Scan for the cell matching the given text and deliver its (x, y) coordinate at center. 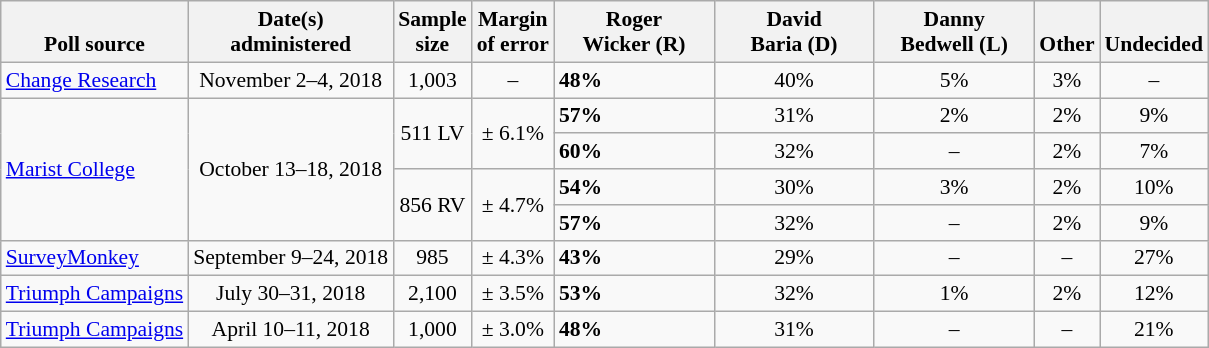
1,003 (432, 80)
± 4.3% (513, 258)
Poll source (94, 32)
Undecided (1154, 32)
Change Research (94, 80)
July 30–31, 2018 (290, 294)
DannyBedwell (L) (954, 32)
12% (1154, 294)
511 LV (432, 134)
5% (954, 80)
53% (634, 294)
1% (954, 294)
April 10–11, 2018 (290, 330)
± 4.7% (513, 204)
Date(s)administered (290, 32)
September 9–24, 2018 (290, 258)
1,000 (432, 330)
30% (794, 187)
10% (1154, 187)
985 (432, 258)
40% (794, 80)
RogerWicker (R) (634, 32)
Marist College (94, 169)
± 3.5% (513, 294)
Samplesize (432, 32)
60% (634, 152)
856 RV (432, 204)
November 2–4, 2018 (290, 80)
± 3.0% (513, 330)
29% (794, 258)
Other (1066, 32)
Marginof error (513, 32)
7% (1154, 152)
SurveyMonkey (94, 258)
43% (634, 258)
54% (634, 187)
± 6.1% (513, 134)
2,100 (432, 294)
21% (1154, 330)
DavidBaria (D) (794, 32)
October 13–18, 2018 (290, 169)
27% (1154, 258)
